Capture the cell that displays the provided text and extract its (X, Y) central coordinate. 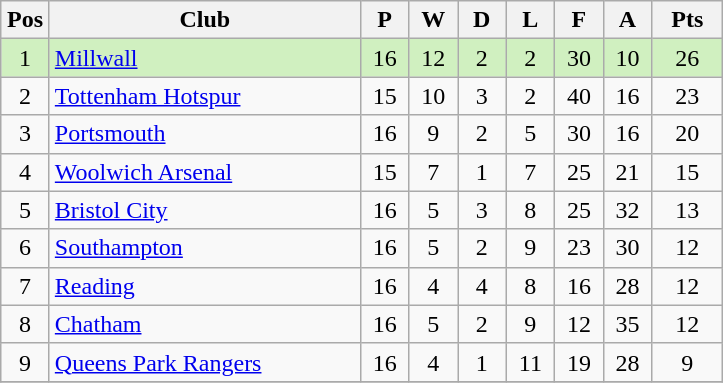
W (434, 20)
Pts (688, 20)
40 (580, 96)
Woolwich Arsenal (204, 172)
21 (628, 172)
Chatham (204, 324)
P (384, 20)
Bristol City (204, 210)
L (530, 20)
6 (26, 248)
F (580, 20)
Queens Park Rangers (204, 362)
Pos (26, 20)
19 (580, 362)
D (482, 20)
Portsmouth (204, 134)
26 (688, 58)
A (628, 20)
Reading (204, 286)
20 (688, 134)
11 (530, 362)
Tottenham Hotspur (204, 96)
32 (628, 210)
35 (628, 324)
13 (688, 210)
Millwall (204, 58)
Club (204, 20)
Southampton (204, 248)
